Detect which cell encompasses the target text, then output its (X, Y) center coordinate. 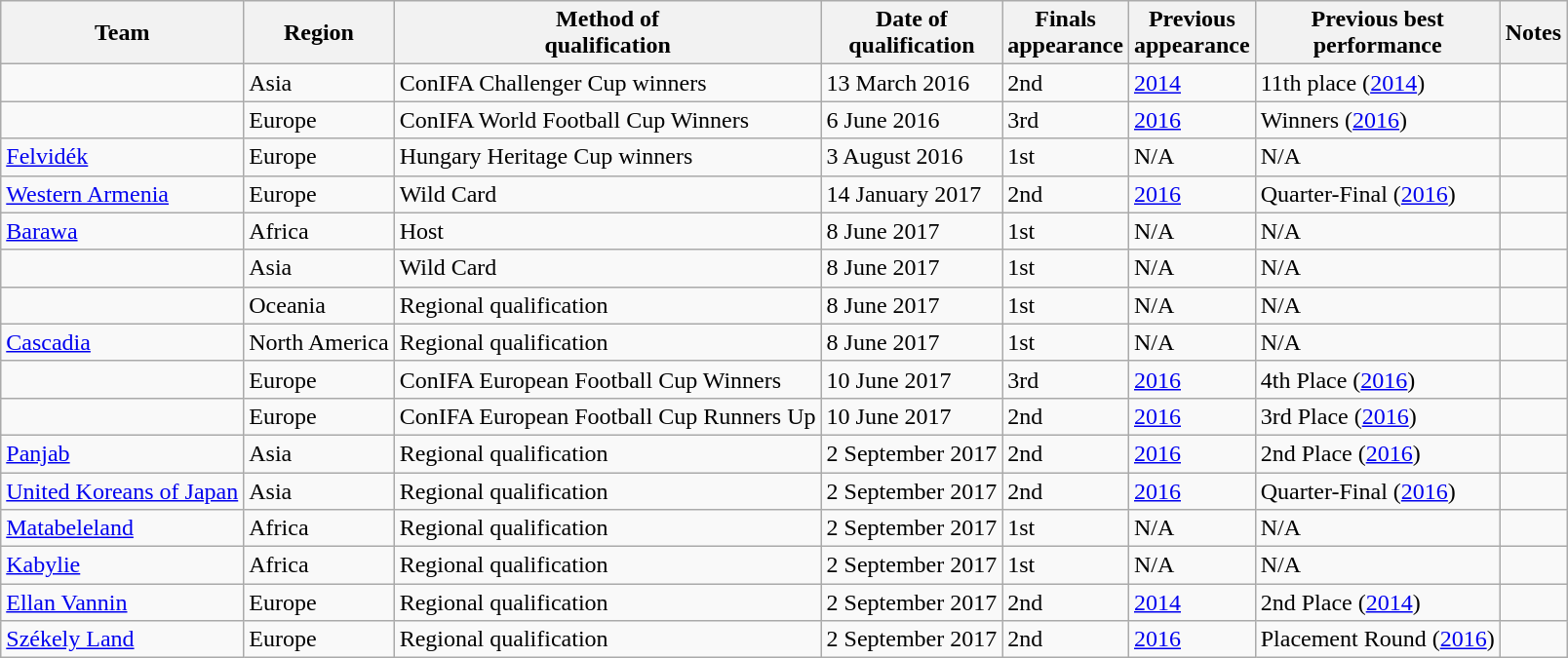
Finalsappearance (1066, 33)
Notes (1533, 33)
Team (123, 33)
13 March 2016 (912, 83)
Kabylie (123, 565)
Placement Round (2016) (1377, 639)
Oceania (319, 305)
United Koreans of Japan (123, 490)
ConIFA European Football Cup Winners (608, 379)
Western Armenia (123, 194)
Panjab (123, 453)
Felvidék (123, 157)
Ellan Vannin (123, 602)
Cascadia (123, 342)
Székely Land (123, 639)
2nd Place (2014) (1377, 602)
Matabeleland (123, 528)
Region (319, 33)
Date ofqualification (912, 33)
ConIFA Challenger Cup winners (608, 83)
Previousappearance (1192, 33)
4th Place (2016) (1377, 379)
Winners (2016) (1377, 120)
Host (608, 231)
2nd Place (2016) (1377, 453)
3 August 2016 (912, 157)
3rd Place (2016) (1377, 416)
14 January 2017 (912, 194)
11th place (2014) (1377, 83)
ConIFA European Football Cup Runners Up (608, 416)
ConIFA World Football Cup Winners (608, 120)
Barawa (123, 231)
6 June 2016 (912, 120)
Previous bestperformance (1377, 33)
Hungary Heritage Cup winners (608, 157)
Method ofqualification (608, 33)
North America (319, 342)
